Scan for the cell matching the given text and deliver its (X, Y) coordinate at center. 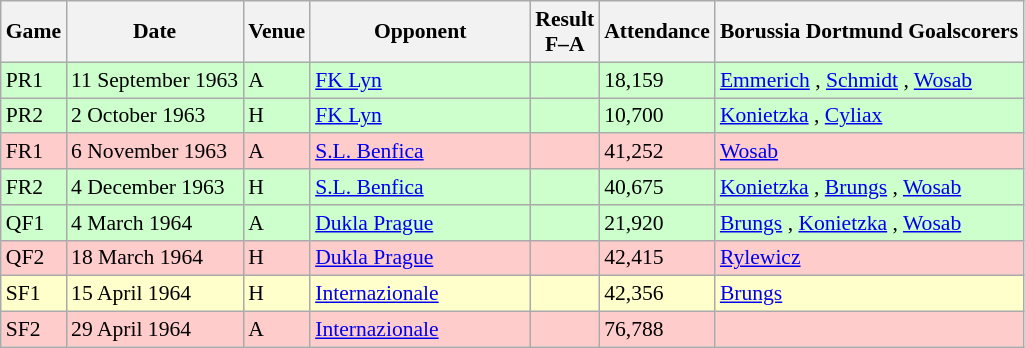
Rylewicz (869, 258)
40,675 (657, 187)
ResultF–A (564, 32)
Brungs (869, 294)
FR2 (34, 187)
6 November 1963 (154, 152)
Wosab (869, 152)
11 September 1963 (154, 80)
QF1 (34, 223)
42,356 (657, 294)
SF1 (34, 294)
PR1 (34, 80)
21,920 (657, 223)
29 April 1964 (154, 330)
76,788 (657, 330)
Game (34, 32)
SF2 (34, 330)
4 December 1963 (154, 187)
FR1 (34, 152)
Borussia Dortmund Goalscorers (869, 32)
41,252 (657, 152)
18 March 1964 (154, 258)
Emmerich , Schmidt , Wosab (869, 80)
Konietzka , Cyliax (869, 116)
Attendance (657, 32)
4 March 1964 (154, 223)
Konietzka , Brungs , Wosab (869, 187)
42,415 (657, 258)
10,700 (657, 116)
Date (154, 32)
Brungs , Konietzka , Wosab (869, 223)
Venue (276, 32)
PR2 (34, 116)
2 October 1963 (154, 116)
15 April 1964 (154, 294)
Opponent (420, 32)
QF2 (34, 258)
18,159 (657, 80)
